Detect which cell encompasses the target text, then output its (x, y) center coordinate. 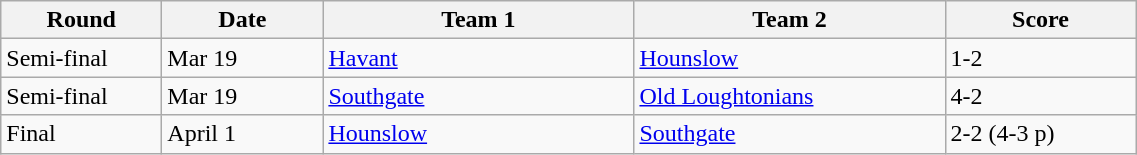
2-2 (4-3 p) (1040, 134)
Team 1 (478, 20)
1-2 (1040, 58)
4-2 (1040, 96)
April 1 (242, 134)
Havant (478, 58)
Score (1040, 20)
Round (82, 20)
Final (82, 134)
Date (242, 20)
Team 2 (790, 20)
Old Loughtonians (790, 96)
